Identify which cell holds the provided text, then report its (X, Y) central coordinate. 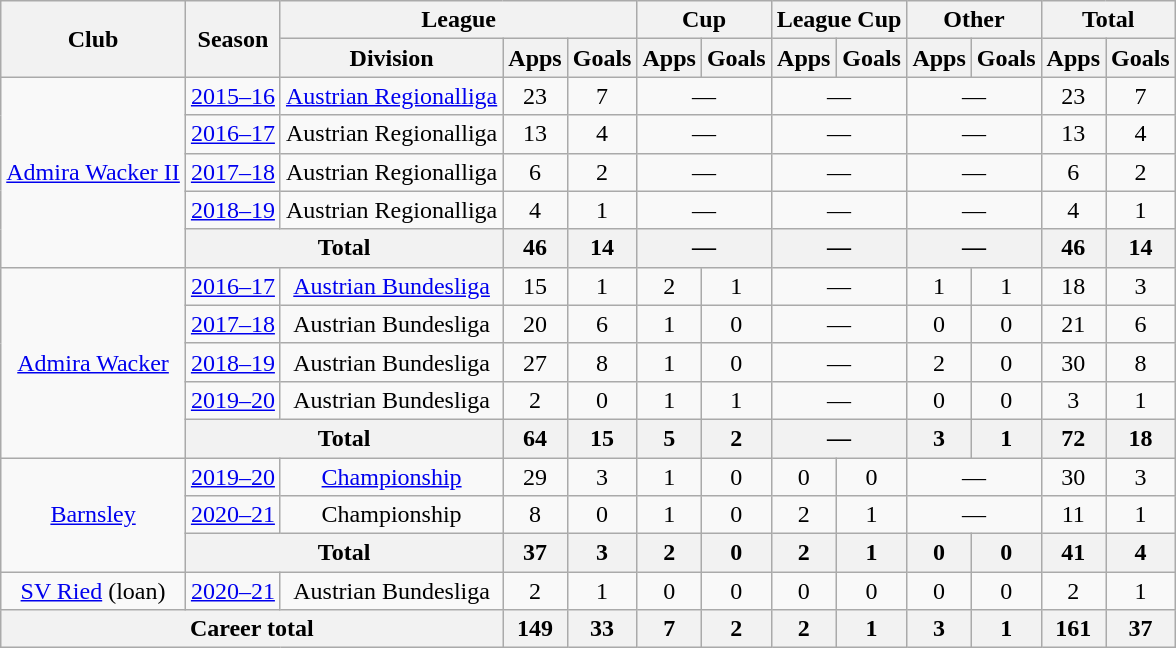
Other (974, 20)
149 (535, 629)
League (458, 20)
Club (94, 39)
Admira Wacker II (94, 172)
64 (535, 438)
41 (1073, 553)
Admira Wacker (94, 362)
11 (1073, 515)
Career total (252, 629)
161 (1073, 629)
Barnsley (94, 515)
Season (232, 39)
5 (669, 438)
2015–16 (232, 96)
Division (391, 58)
SV Ried (loan) (94, 591)
League Cup (839, 20)
Cup (704, 20)
33 (602, 629)
27 (535, 362)
29 (535, 477)
21 (1073, 324)
20 (535, 324)
72 (1073, 438)
